Capture the cell that displays the provided text and extract its (X, Y) central coordinate. 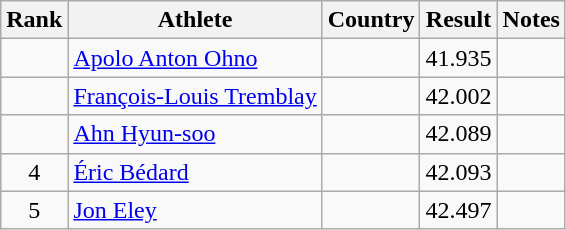
42.089 (458, 134)
Athlete (195, 20)
5 (34, 210)
Notes (531, 20)
Éric Bédard (195, 172)
4 (34, 172)
42.497 (458, 210)
Result (458, 20)
François-Louis Tremblay (195, 96)
42.002 (458, 96)
42.093 (458, 172)
41.935 (458, 58)
Apolo Anton Ohno (195, 58)
Ahn Hyun-soo (195, 134)
Country (371, 20)
Jon Eley (195, 210)
Rank (34, 20)
